Locate the cell with the specified text and output its (X, Y) center coordinate. 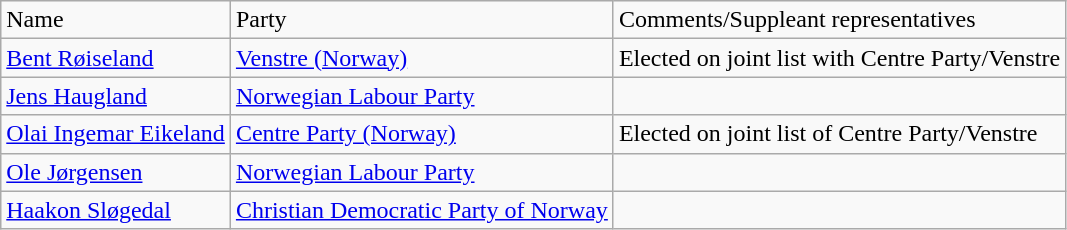
Elected on joint list with Centre Party/Venstre (839, 58)
Haakon Sløgedal (116, 210)
Bent Røiseland (116, 58)
Ole Jørgensen (116, 172)
Centre Party (Norway) (422, 134)
Party (422, 20)
Christian Democratic Party of Norway (422, 210)
Olai Ingemar Eikeland (116, 134)
Name (116, 20)
Jens Haugland (116, 96)
Venstre (Norway) (422, 58)
Elected on joint list of Centre Party/Venstre (839, 134)
Comments/Suppleant representatives (839, 20)
